Capture the cell that displays the provided text and extract its [x, y] central coordinate. 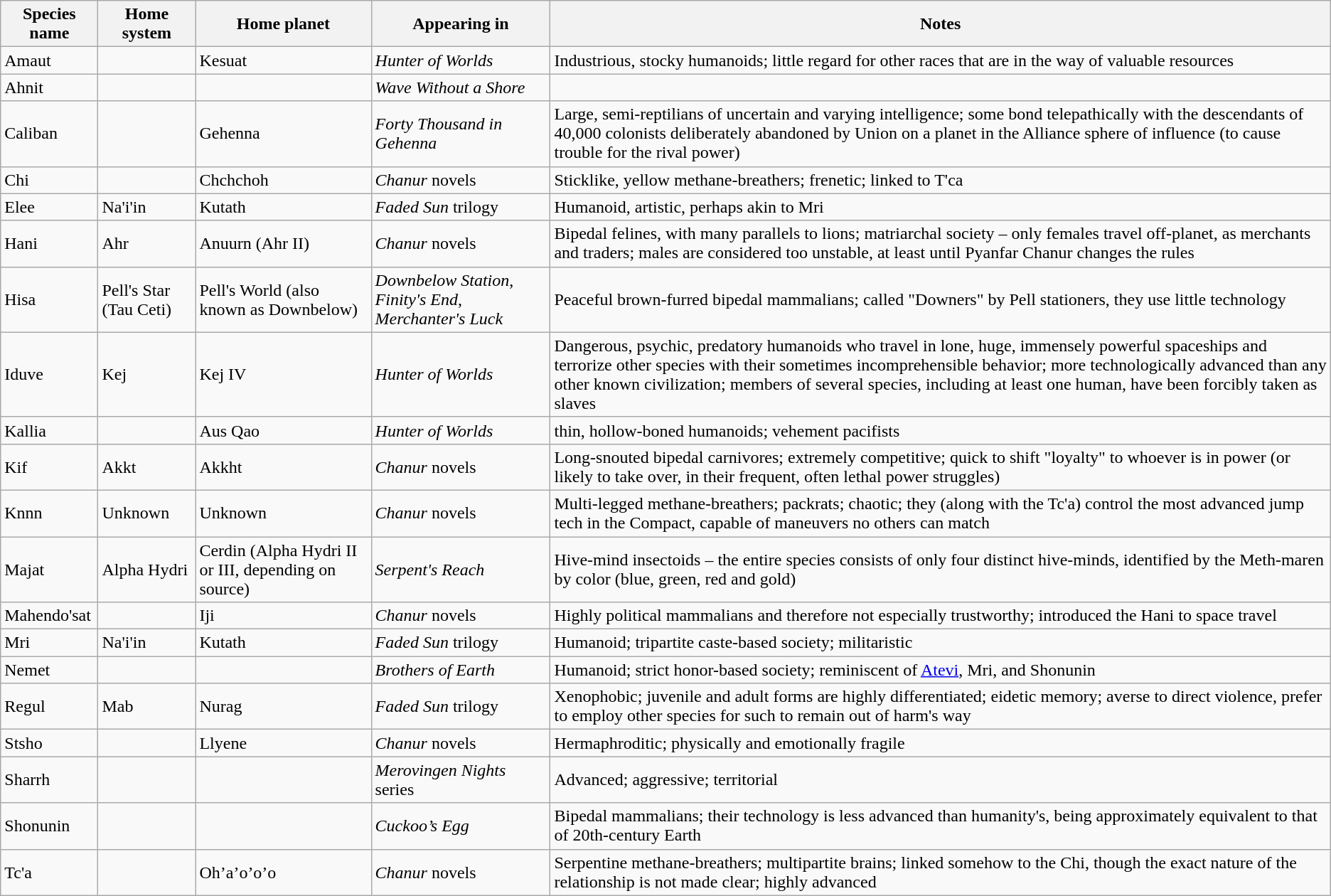
Kej IV [283, 374]
Ahnit [50, 87]
Pell's World (also known as Downbelow) [283, 299]
Humanoid, artistic, perhaps akin to Mri [940, 207]
Aus Qao [283, 430]
Hani [50, 243]
Notes [940, 24]
Humanoid; strict honor-based society; reminiscent of Atevi, Mri, and Shonunin [940, 670]
Alpha Hydri [146, 569]
Cerdin (Alpha Hydri II or III, depending on source) [283, 569]
Iji [283, 616]
Akkt [146, 466]
Forty Thousand in Gehenna [461, 134]
Gehenna [283, 134]
Appearing in [461, 24]
Mahendo'sat [50, 616]
Advanced; aggressive; territorial [940, 779]
Pell's Star (Tau Ceti) [146, 299]
Home system [146, 24]
Highly political mammalians and therefore not especially trustworthy; introduced the Hani to space travel [940, 616]
Mab [146, 707]
Oh’a’o’o’o [283, 872]
Akkht [283, 466]
Caliban [50, 134]
Elee [50, 207]
Kif [50, 466]
thin, hollow-boned humanoids; vehement pacifists [940, 430]
Sticklike, yellow methane-breathers; frenetic; linked to T'ca [940, 180]
Nemet [50, 670]
Home planet [283, 24]
Chchchoh [283, 180]
Industrious, stocky humanoids; little regard for other races that are in the way of valuable resources [940, 60]
Bipedal mammalians; their technology is less advanced than humanity's, being approximately equivalent to that of 20th-century Earth [940, 826]
Mri [50, 643]
Sharrh [50, 779]
Species name [50, 24]
Anuurn (Ahr II) [283, 243]
Peaceful brown-furred bipedal mammalians; called "Downers" by Pell stationers, they use little technology [940, 299]
Tc'a [50, 872]
Regul [50, 707]
Wave Without a Shore [461, 87]
Majat [50, 569]
Iduve [50, 374]
Humanoid; tripartite caste-based society; militaristic [940, 643]
Amaut [50, 60]
Hisa [50, 299]
Shonunin [50, 826]
Knnn [50, 513]
Chi [50, 180]
Ahr [146, 243]
Merovingen Nights series [461, 779]
Kej [146, 374]
Nurag [283, 707]
Stsho [50, 743]
Hermaphroditic; physically and emotionally fragile [940, 743]
Llyene [283, 743]
Downbelow Station, Finity's End, Merchanter's Luck [461, 299]
Serpent's Reach [461, 569]
Kallia [50, 430]
Cuckoo’s Egg [461, 826]
Brothers of Earth [461, 670]
Kesuat [283, 60]
